Determine the (x, y) coordinate at the center of the cell enclosing the given text.  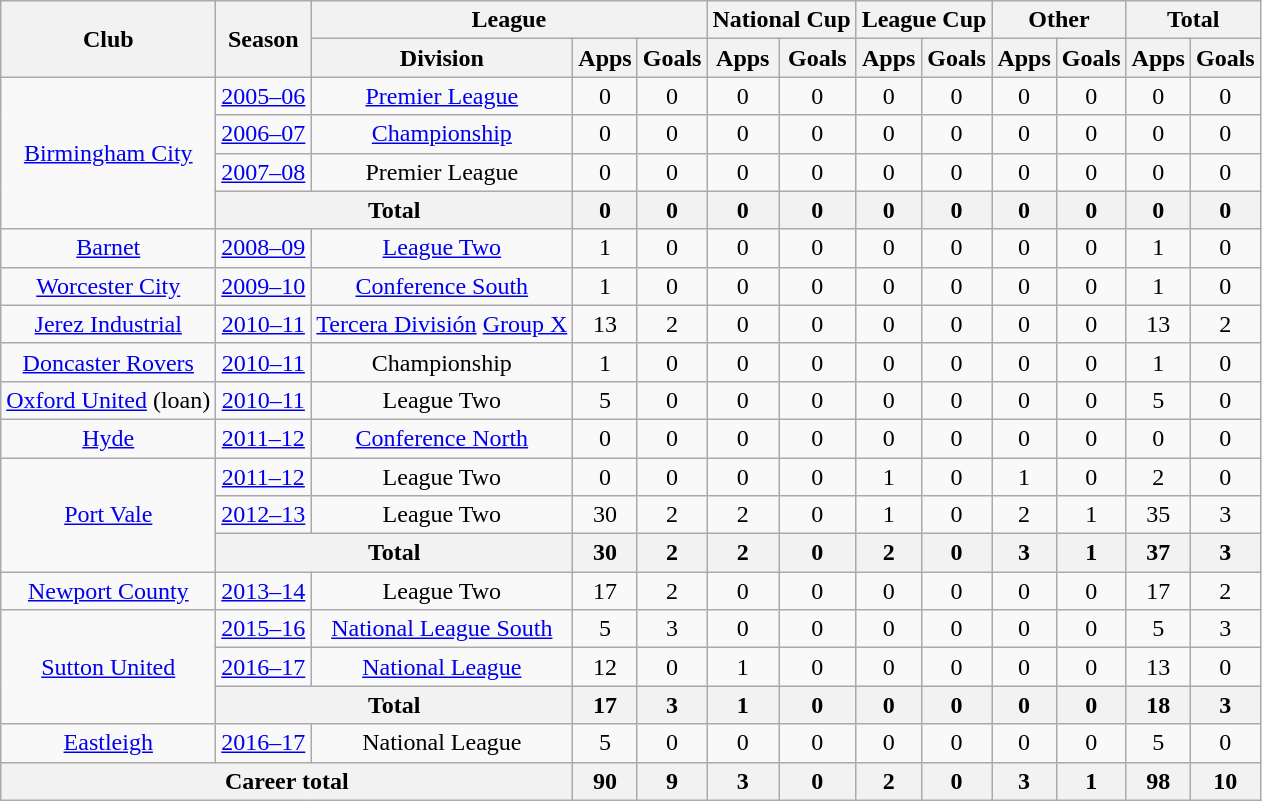
Club (108, 39)
2012–13 (264, 515)
League (509, 20)
Worcester City (108, 286)
2013–14 (264, 591)
Division (442, 58)
98 (1158, 781)
Career total (287, 781)
Season (264, 39)
2005–06 (264, 96)
Hyde (108, 438)
9 (672, 781)
National Cup (782, 20)
12 (605, 667)
35 (1158, 515)
Eastleigh (108, 743)
Other (1059, 20)
37 (1158, 553)
Conference South (442, 286)
Jerez Industrial (108, 324)
90 (605, 781)
Newport County (108, 591)
Birmingham City (108, 153)
2009–10 (264, 286)
10 (1225, 781)
Tercera División Group X (442, 324)
18 (1158, 705)
2015–16 (264, 629)
Conference North (442, 438)
Barnet (108, 248)
Port Vale (108, 515)
2006–07 (264, 134)
National League South (442, 629)
League Cup (924, 20)
2008–09 (264, 248)
2007–08 (264, 172)
Sutton United (108, 667)
Oxford United (loan) (108, 400)
Doncaster Rovers (108, 362)
